Return the (x, y) coordinate for the center point of the cell that contains the specified text.  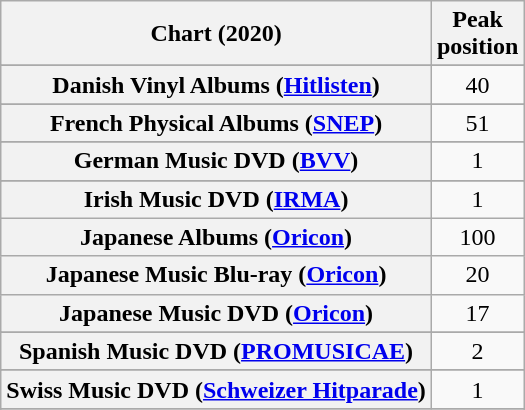
40 (477, 85)
Spanish Music DVD (PROMUSICAE) (216, 351)
Japanese Albums (Oricon) (216, 237)
2 (477, 351)
Danish Vinyl Albums (Hitlisten) (216, 85)
Japanese Music DVD (Oricon) (216, 313)
French Physical Albums (SNEP) (216, 123)
20 (477, 275)
Irish Music DVD (IRMA) (216, 199)
100 (477, 237)
Chart (2020) (216, 34)
17 (477, 313)
German Music DVD (BVV) (216, 161)
Swiss Music DVD (Schweizer Hitparade) (216, 389)
Peakposition (477, 34)
Japanese Music Blu-ray (Oricon) (216, 275)
51 (477, 123)
